Locate the cell with the specified text and output its (x, y) center coordinate. 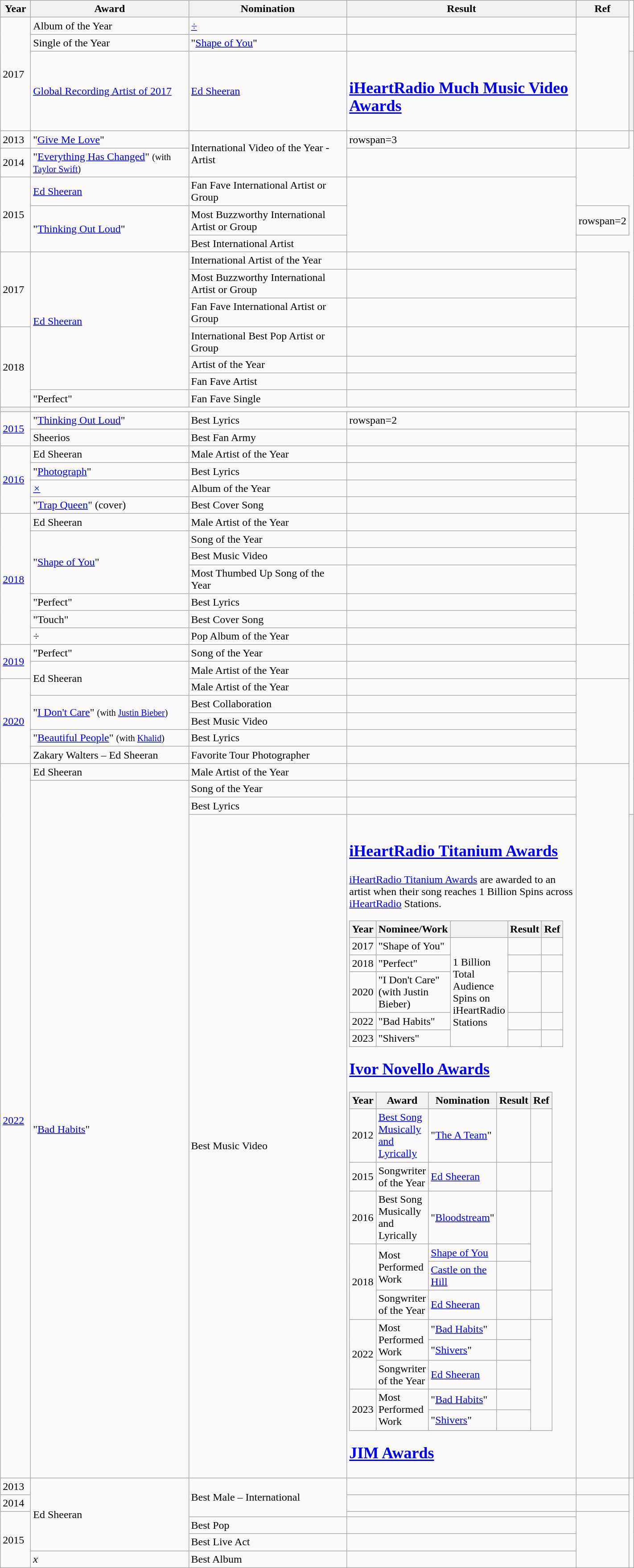
Zakary Walters – Ed Sheeran (110, 755)
iHeartRadio Much Music Video Awards (461, 91)
Nominee/Work (413, 929)
Global Recording Artist of 2017 (110, 91)
Favorite Tour Photographer (268, 755)
Best Album (268, 1559)
"The A Team" (463, 1135)
International Best Pop Artist or Group (268, 342)
Fan Fave Artist (268, 381)
rowspan=3 (461, 140)
Best International Artist (268, 243)
"Photograph" (110, 471)
International Video of the Year - Artist (268, 154)
International Artist of the Year (268, 260)
Artist of the Year (268, 364)
Most Thumbed Up Song of the Year (268, 579)
Best Live Act (268, 1542)
x (110, 1559)
Sheerios (110, 437)
"Beautiful People" (with Khalid) (110, 738)
Castle on the Hill (463, 1275)
Best Fan Army (268, 437)
"Give Me Love" (110, 140)
"Touch" (110, 619)
Shape of You (463, 1253)
Best Collaboration (268, 704)
"Bloodstream" (463, 1217)
2012 (363, 1135)
Pop Album of the Year (268, 636)
"Everything Has Changed" (with Taylor Swift) (110, 162)
Best Pop (268, 1525)
1 Billion Total Audience Spins on iHeartRadio Stations (479, 992)
× (110, 488)
Fan Fave Single (268, 398)
"Trap Queen" (cover) (110, 505)
2019 (16, 661)
Single of the Year (110, 43)
Best Male – International (268, 1498)
